Provide the (x, y) coordinate of the cell's center where the given text is located.  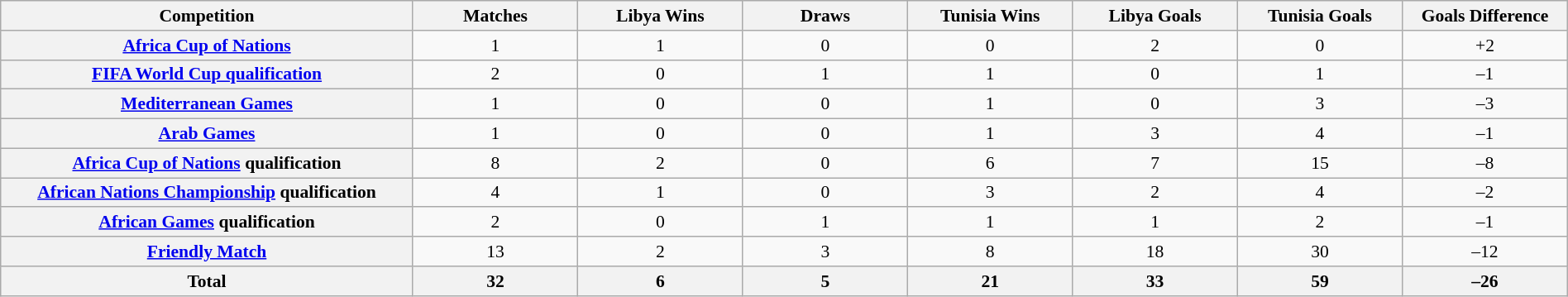
Africa Cup of Nations qualification (207, 163)
15 (1320, 163)
–8 (1485, 163)
Africa Cup of Nations (207, 46)
18 (1154, 251)
21 (991, 281)
–3 (1485, 104)
Total (207, 281)
+2 (1485, 46)
Libya Wins (660, 16)
5 (825, 281)
32 (495, 281)
Arab Games (207, 134)
Draws (825, 16)
13 (495, 251)
30 (1320, 251)
Libya Goals (1154, 16)
Goals Difference (1485, 16)
59 (1320, 281)
African Nations Championship qualification (207, 193)
FIFA World Cup qualification (207, 74)
–26 (1485, 281)
Tunisia Goals (1320, 16)
Mediterranean Games (207, 104)
Matches (495, 16)
–12 (1485, 251)
Tunisia Wins (991, 16)
African Games qualification (207, 223)
7 (1154, 163)
Friendly Match (207, 251)
33 (1154, 281)
Competition (207, 16)
–2 (1485, 193)
